Identify which cell holds the provided text, then report its [X, Y] central coordinate. 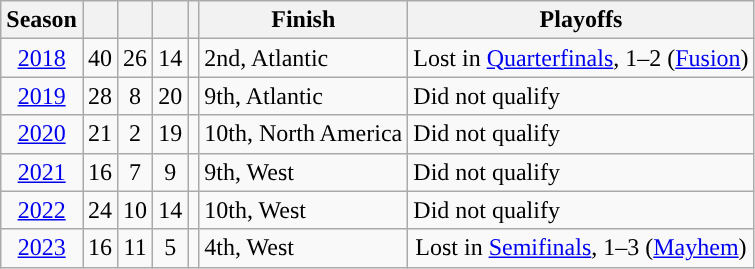
10th, West [304, 210]
11 [136, 248]
2022 [42, 210]
7 [136, 172]
8 [136, 96]
2018 [42, 58]
9th, Atlantic [304, 96]
9th, West [304, 172]
Season [42, 20]
2023 [42, 248]
2 [136, 134]
28 [100, 96]
2019 [42, 96]
Lost in Semifinals, 1–3 (Mayhem) [581, 248]
Playoffs [581, 20]
5 [170, 248]
9 [170, 172]
40 [100, 58]
24 [100, 210]
4th, West [304, 248]
Lost in Quarterfinals, 1–2 (Fusion) [581, 58]
20 [170, 96]
Finish [304, 20]
2nd, Atlantic [304, 58]
10th, North America [304, 134]
21 [100, 134]
2021 [42, 172]
2020 [42, 134]
26 [136, 58]
19 [170, 134]
10 [136, 210]
